Determine the (X, Y) coordinate at the center of the cell enclosing the given text.  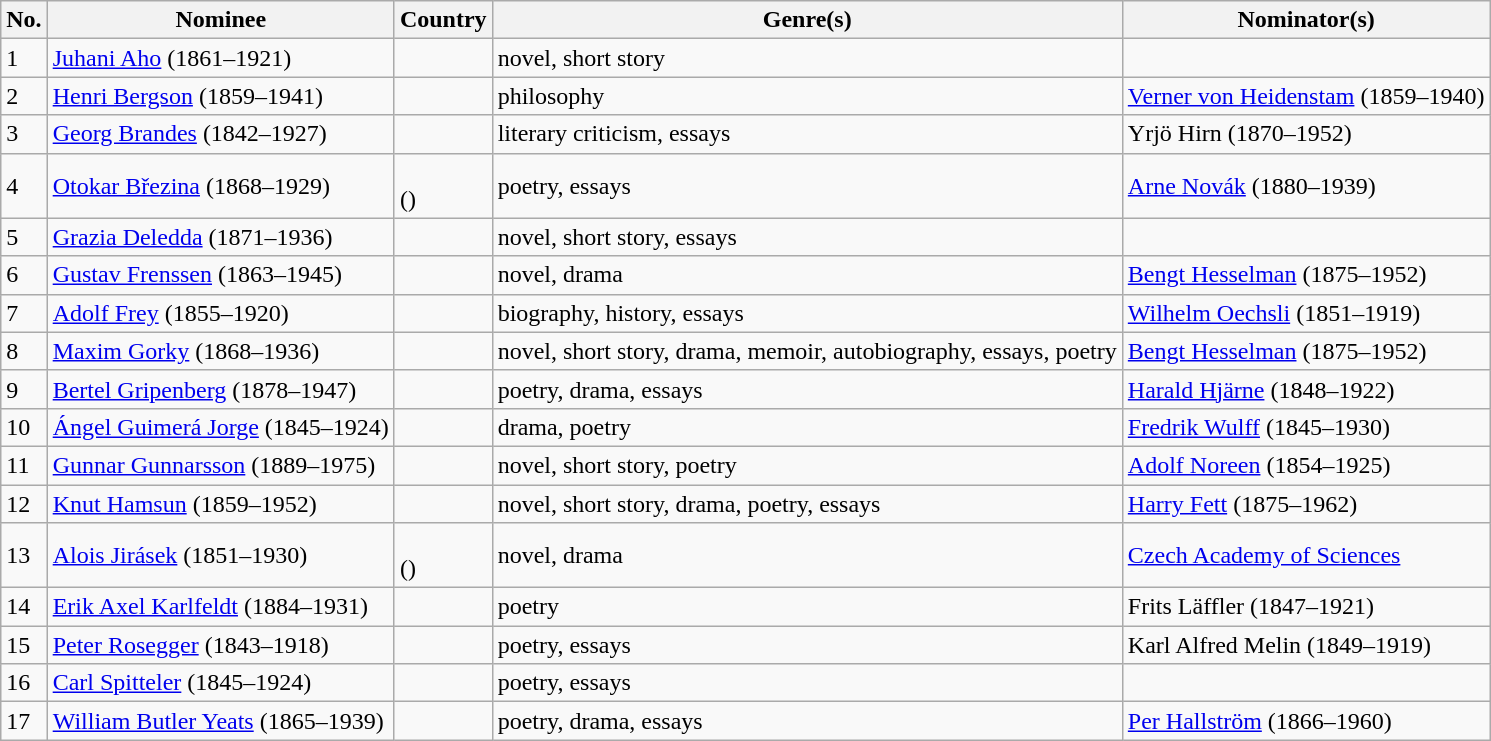
Knut Hamsun (1859–1952) (220, 503)
Peter Rosegger (1843–1918) (220, 645)
2 (24, 96)
Grazia Deledda (1871–1936) (220, 237)
literary criticism, essays (807, 134)
Country (443, 20)
9 (24, 389)
6 (24, 275)
Yrjö Hirn (1870–1952) (1306, 134)
Otokar Březina (1868–1929) (220, 186)
novel, short story, essays (807, 237)
novel, short story, poetry (807, 465)
8 (24, 351)
17 (24, 721)
1 (24, 58)
16 (24, 683)
7 (24, 313)
Gustav Frenssen (1863–1945) (220, 275)
13 (24, 556)
Gunnar Gunnarsson (1889–1975) (220, 465)
Bertel Gripenberg (1878–1947) (220, 389)
novel, short story, drama, memoir, autobiography, essays, poetry (807, 351)
Verner von Heidenstam (1859–1940) (1306, 96)
11 (24, 465)
William Butler Yeats (1865–1939) (220, 721)
Nominator(s) (1306, 20)
4 (24, 186)
Alois Jirásek (1851–1930) (220, 556)
Czech Academy of Sciences (1306, 556)
3 (24, 134)
10 (24, 427)
novel, short story (807, 58)
5 (24, 237)
Harald Hjärne (1848–1922) (1306, 389)
philosophy (807, 96)
Karl Alfred Melin (1849–1919) (1306, 645)
Nominee (220, 20)
Adolf Noreen (1854–1925) (1306, 465)
Frits Läffler (1847–1921) (1306, 607)
Ángel Guimerá Jorge (1845–1924) (220, 427)
Arne Novák (1880–1939) (1306, 186)
Harry Fett (1875–1962) (1306, 503)
biography, history, essays (807, 313)
Per Hallström (1866–1960) (1306, 721)
12 (24, 503)
Juhani Aho (1861–1921) (220, 58)
Wilhelm Oechsli (1851–1919) (1306, 313)
Erik Axel Karlfeldt (1884–1931) (220, 607)
Fredrik Wulff (1845–1930) (1306, 427)
14 (24, 607)
drama, poetry (807, 427)
poetry (807, 607)
No. (24, 20)
Georg Brandes (1842–1927) (220, 134)
15 (24, 645)
Maxim Gorky (1868–1936) (220, 351)
novel, short story, drama, poetry, essays (807, 503)
Genre(s) (807, 20)
Henri Bergson (1859–1941) (220, 96)
Carl Spitteler (1845–1924) (220, 683)
Adolf Frey (1855–1920) (220, 313)
